Find where the given text appears and provide that cell's center as [X, Y] coordinate. 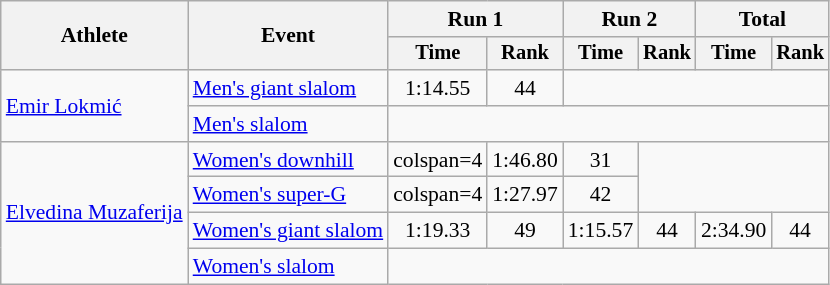
Women's super-G [288, 195]
1:15.57 [600, 231]
Run 2 [630, 19]
42 [600, 195]
1:19.33 [438, 231]
Women's downhill [288, 160]
1:27.97 [524, 195]
Emir Lokmić [94, 106]
Men's slalom [288, 124]
Athlete [94, 36]
Men's giant slalom [288, 88]
49 [524, 231]
2:34.90 [734, 231]
Run 1 [476, 19]
1:14.55 [438, 88]
1:46.80 [524, 160]
Event [288, 36]
Elvedina Muzaferija [94, 213]
Women's slalom [288, 267]
Women's giant slalom [288, 231]
Total [762, 19]
31 [600, 160]
